For the text-containing cell, return its midpoint in [X, Y] coordinate format. 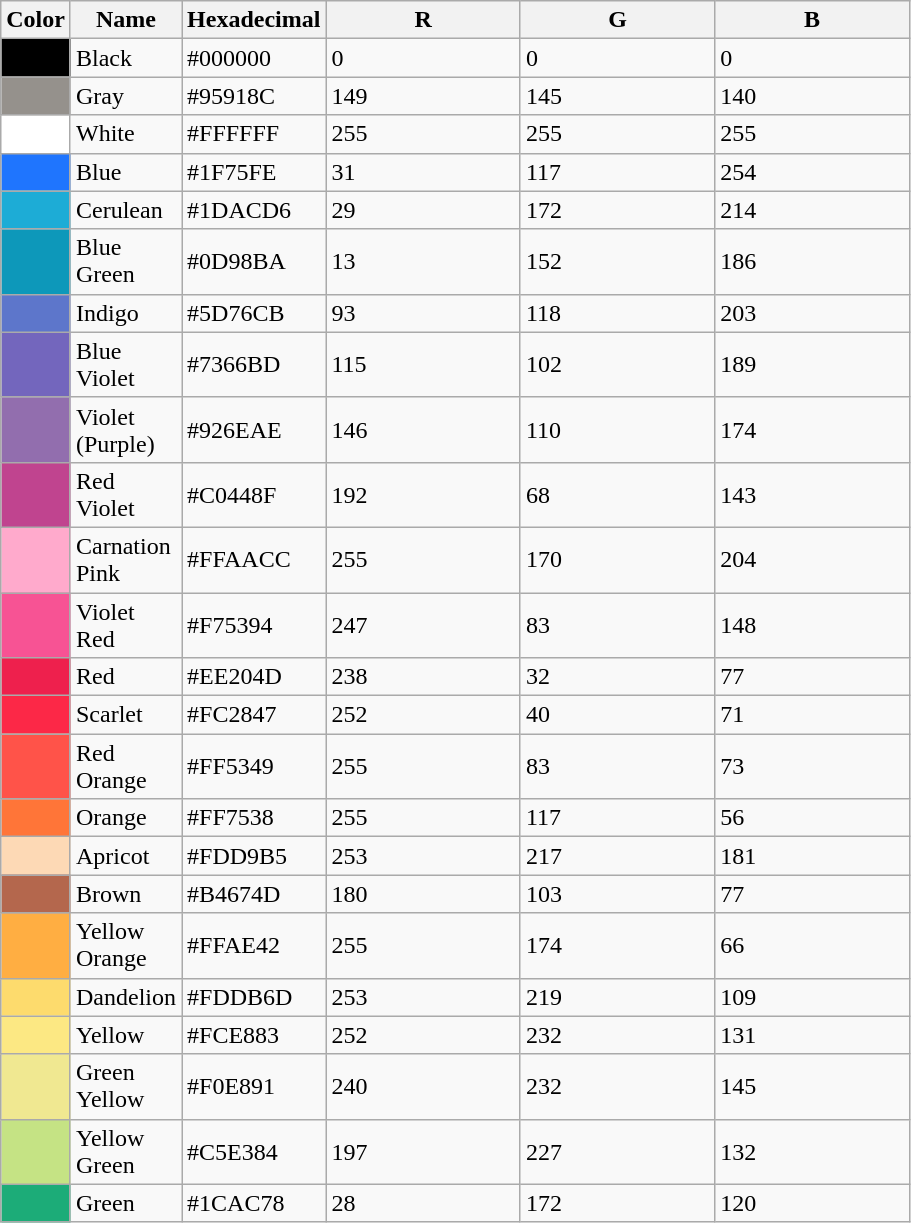
#FDDB6D [254, 997]
#C5E384 [254, 1152]
G [617, 20]
Gray [126, 96]
Red Violet [126, 494]
Carnation Pink [126, 560]
247 [423, 624]
152 [617, 262]
#FFAACC [254, 560]
#FFFFFF [254, 134]
Indigo [126, 313]
Blue Green [126, 262]
#B4674D [254, 894]
Yellow Green [126, 1152]
B [812, 20]
#5D76CB [254, 313]
214 [812, 210]
240 [423, 1086]
#FCE883 [254, 1035]
Hexadecimal [254, 20]
115 [423, 364]
56 [812, 818]
219 [617, 997]
203 [812, 313]
181 [812, 856]
40 [617, 715]
Violet (Purple) [126, 430]
73 [812, 766]
110 [617, 430]
204 [812, 560]
Violet Red [126, 624]
31 [423, 172]
186 [812, 262]
66 [812, 946]
#1CAC78 [254, 1203]
170 [617, 560]
227 [617, 1152]
#F0E891 [254, 1086]
148 [812, 624]
#1DACD6 [254, 210]
#FC2847 [254, 715]
254 [812, 172]
120 [812, 1203]
#FFAE42 [254, 946]
Name [126, 20]
140 [812, 96]
Cerulean [126, 210]
Green Yellow [126, 1086]
28 [423, 1203]
Scarlet [126, 715]
71 [812, 715]
#FF7538 [254, 818]
192 [423, 494]
#EE204D [254, 677]
131 [812, 1035]
Color [36, 20]
#FF5349 [254, 766]
68 [617, 494]
#FDD9B5 [254, 856]
103 [617, 894]
118 [617, 313]
189 [812, 364]
Brown [126, 894]
217 [617, 856]
Blue Violet [126, 364]
#1F75FE [254, 172]
180 [423, 894]
Green [126, 1203]
#C0448F [254, 494]
132 [812, 1152]
143 [812, 494]
13 [423, 262]
Red Orange [126, 766]
Yellow Orange [126, 946]
Black [126, 58]
93 [423, 313]
Yellow [126, 1035]
White [126, 134]
149 [423, 96]
#95918C [254, 96]
#7366BD [254, 364]
Apricot [126, 856]
Red [126, 677]
R [423, 20]
197 [423, 1152]
32 [617, 677]
#926EAE [254, 430]
#F75394 [254, 624]
238 [423, 677]
Orange [126, 818]
146 [423, 430]
Blue [126, 172]
102 [617, 364]
29 [423, 210]
#0D98BA [254, 262]
109 [812, 997]
Dandelion [126, 997]
#000000 [254, 58]
